For the text-containing cell, return its midpoint in [x, y] coordinate format. 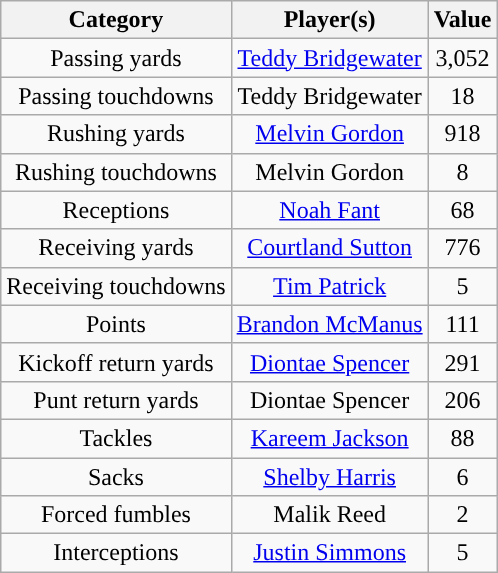
Receiving yards [116, 248]
Tackles [116, 438]
Points [116, 324]
Brandon McManus [330, 324]
Justin Simmons [330, 553]
Forced fumbles [116, 515]
Courtland Sutton [330, 248]
Category [116, 20]
Rushing touchdowns [116, 172]
6 [462, 477]
18 [462, 96]
Malik Reed [330, 515]
3,052 [462, 58]
Receptions [116, 210]
Interceptions [116, 553]
Noah Fant [330, 210]
88 [462, 438]
68 [462, 210]
Sacks [116, 477]
Punt return yards [116, 400]
Kickoff return yards [116, 362]
Kareem Jackson [330, 438]
Rushing yards [116, 134]
Tim Patrick [330, 286]
206 [462, 400]
Receiving touchdowns [116, 286]
Passing yards [116, 58]
776 [462, 248]
Player(s) [330, 20]
8 [462, 172]
Value [462, 20]
Shelby Harris [330, 477]
291 [462, 362]
918 [462, 134]
Passing touchdowns [116, 96]
111 [462, 324]
2 [462, 515]
